Locate the cell with the specified text and output its [x, y] center coordinate. 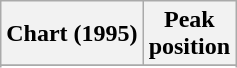
Chart (1995) [72, 34]
Peakposition [189, 34]
